Determine the (X, Y) coordinate at the center of the cell enclosing the given text.  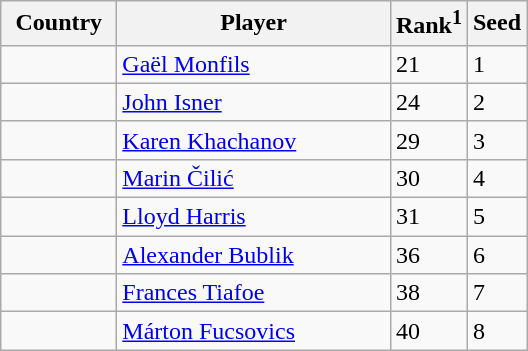
Frances Tiafoe (254, 293)
Lloyd Harris (254, 217)
Marin Čilić (254, 178)
Karen Khachanov (254, 140)
1 (496, 64)
Márton Fucsovics (254, 331)
Rank1 (428, 24)
5 (496, 217)
John Isner (254, 102)
Player (254, 24)
Alexander Bublik (254, 255)
4 (496, 178)
2 (496, 102)
24 (428, 102)
30 (428, 178)
40 (428, 331)
29 (428, 140)
36 (428, 255)
Seed (496, 24)
38 (428, 293)
3 (496, 140)
7 (496, 293)
8 (496, 331)
6 (496, 255)
Country (59, 24)
21 (428, 64)
Gaël Monfils (254, 64)
31 (428, 217)
